For the text-containing cell, return its midpoint in (x, y) coordinate format. 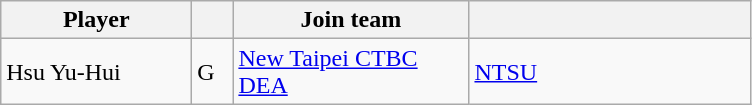
Player (96, 20)
G (212, 72)
Hsu Yu-Hui (96, 72)
NTSU (610, 72)
Join team (351, 20)
New Taipei CTBC DEA (351, 72)
